Detect which cell encompasses the target text, then output its (X, Y) center coordinate. 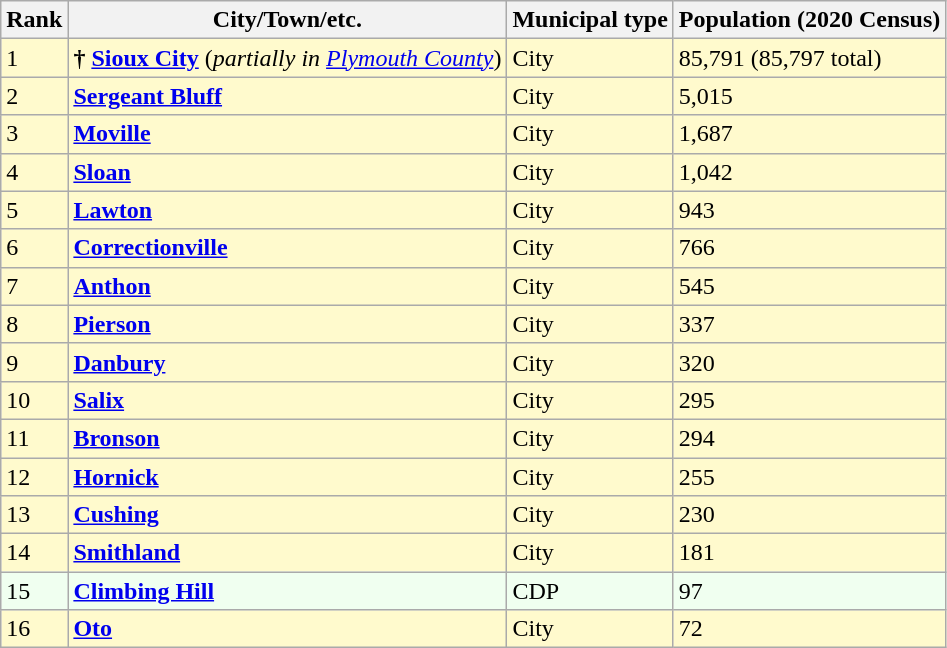
545 (809, 286)
181 (809, 553)
15 (34, 591)
Cushing (288, 515)
1,687 (809, 134)
Moville (288, 134)
943 (809, 210)
320 (809, 362)
1 (34, 58)
Bronson (288, 438)
5,015 (809, 96)
337 (809, 324)
5 (34, 210)
9 (34, 362)
295 (809, 400)
Correctionville (288, 248)
12 (34, 477)
City/Town/etc. (288, 20)
Population (2020 Census) (809, 20)
72 (809, 629)
1,042 (809, 172)
Rank (34, 20)
Smithland (288, 553)
10 (34, 400)
97 (809, 591)
766 (809, 248)
Lawton (288, 210)
2 (34, 96)
Climbing Hill (288, 591)
255 (809, 477)
85,791 (85,797 total) (809, 58)
Hornick (288, 477)
294 (809, 438)
7 (34, 286)
† Sioux City (partially in Plymouth County) (288, 58)
Salix (288, 400)
Sergeant Bluff (288, 96)
13 (34, 515)
16 (34, 629)
230 (809, 515)
8 (34, 324)
Danbury (288, 362)
6 (34, 248)
Pierson (288, 324)
3 (34, 134)
Oto (288, 629)
Municipal type (590, 20)
Anthon (288, 286)
Sloan (288, 172)
CDP (590, 591)
14 (34, 553)
11 (34, 438)
4 (34, 172)
